Determine the [x, y] coordinate at the center of the cell enclosing the given text.  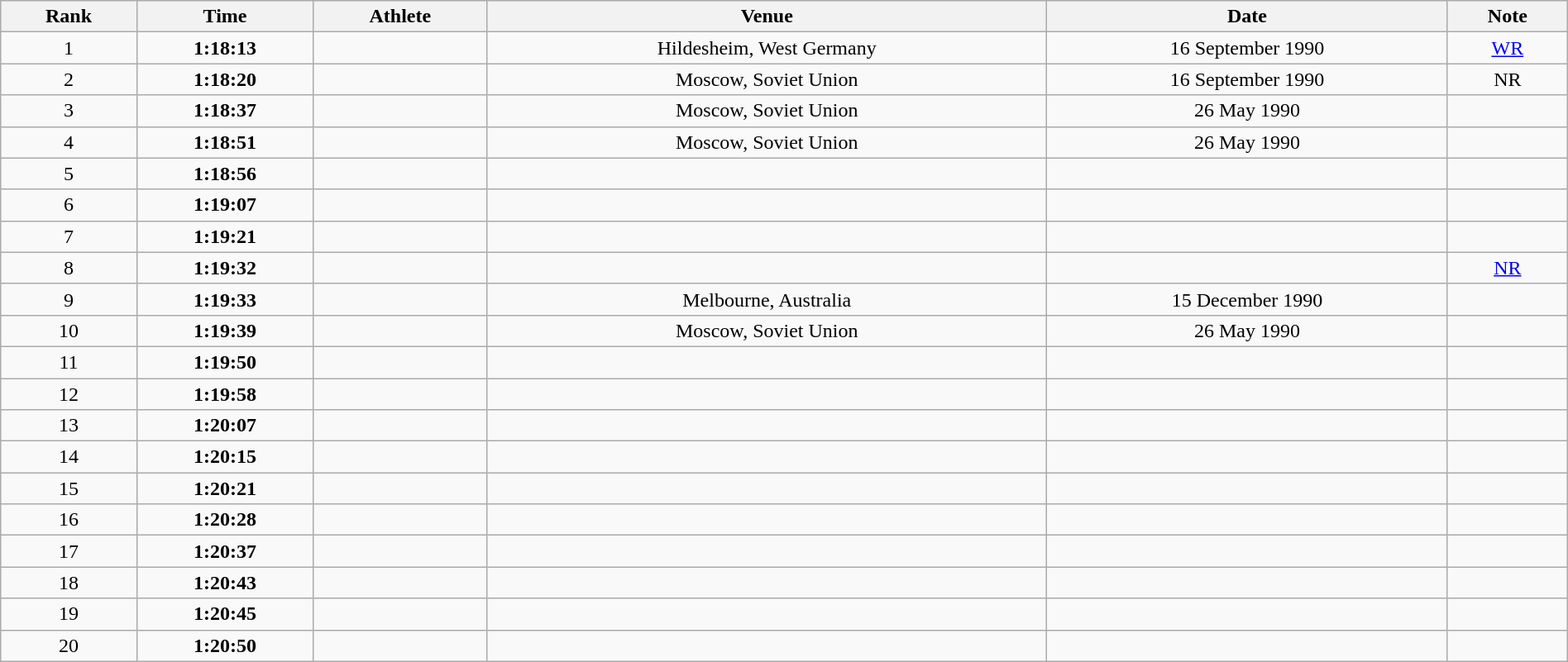
1:18:37 [225, 111]
12 [69, 394]
1:20:45 [225, 614]
15 [69, 488]
4 [69, 142]
1:18:13 [225, 48]
1:19:39 [225, 331]
20 [69, 645]
19 [69, 614]
11 [69, 362]
Time [225, 17]
15 December 1990 [1247, 299]
1:20:07 [225, 426]
1:20:21 [225, 488]
10 [69, 331]
1:19:21 [225, 236]
Rank [69, 17]
1:20:15 [225, 457]
2 [69, 79]
16 [69, 520]
Melbourne, Australia [767, 299]
1 [69, 48]
1:19:33 [225, 299]
17 [69, 551]
1:20:28 [225, 520]
1:18:56 [225, 174]
1:19:58 [225, 394]
1:20:43 [225, 583]
6 [69, 205]
8 [69, 268]
13 [69, 426]
3 [69, 111]
Venue [767, 17]
1:20:37 [225, 551]
Note [1507, 17]
1:19:07 [225, 205]
7 [69, 236]
9 [69, 299]
Date [1247, 17]
14 [69, 457]
1:19:32 [225, 268]
18 [69, 583]
1:18:51 [225, 142]
Athlete [400, 17]
5 [69, 174]
1:20:50 [225, 645]
Hildesheim, West Germany [767, 48]
1:19:50 [225, 362]
1:18:20 [225, 79]
WR [1507, 48]
